Detect which cell encompasses the target text, then output its [X, Y] center coordinate. 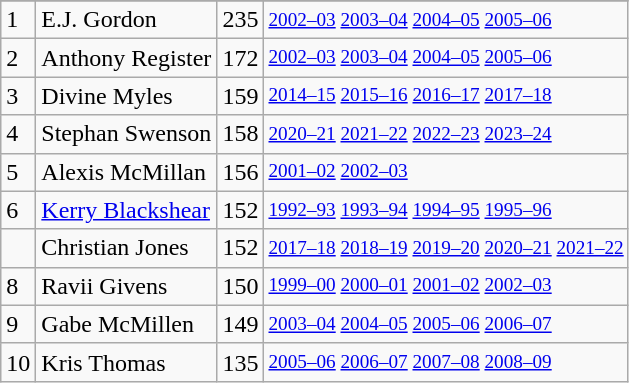
1 [18, 20]
2020–21 2021–22 2022–23 2023–24 [446, 134]
159 [240, 96]
2017–18 2018–19 2019–20 2020–21 2021–22 [446, 248]
9 [18, 324]
Ravii Givens [126, 286]
172 [240, 58]
158 [240, 134]
10 [18, 362]
149 [240, 324]
E.J. Gordon [126, 20]
2001–02 2002–03 [446, 172]
2003–04 2004–05 2005–06 2006–07 [446, 324]
2 [18, 58]
Anthony Register [126, 58]
135 [240, 362]
Divine Myles [126, 96]
156 [240, 172]
4 [18, 134]
3 [18, 96]
1999–00 2000–01 2001–02 2002–03 [446, 286]
150 [240, 286]
5 [18, 172]
Alexis McMillan [126, 172]
6 [18, 210]
8 [18, 286]
235 [240, 20]
1992–93 1993–94 1994–95 1995–96 [446, 210]
Kerry Blackshear [126, 210]
Gabe McMillen [126, 324]
2014–15 2015–16 2016–17 2017–18 [446, 96]
2005–06 2006–07 2007–08 2008–09 [446, 362]
Kris Thomas [126, 362]
Christian Jones [126, 248]
Stephan Swenson [126, 134]
